Capture the cell that displays the provided text and extract its [X, Y] central coordinate. 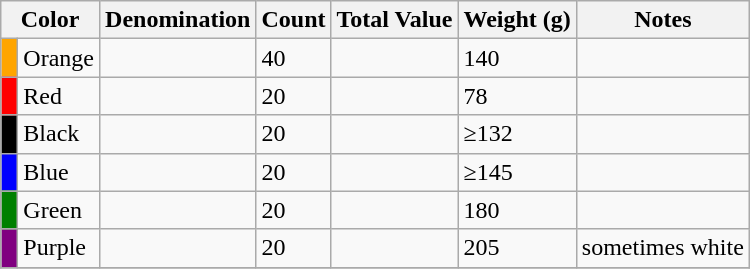
sometimes white [662, 248]
Black [59, 134]
Green [59, 210]
Color [50, 20]
40 [294, 58]
Total Value [394, 20]
≥132 [517, 134]
140 [517, 58]
Count [294, 20]
Blue [59, 172]
180 [517, 210]
Purple [59, 248]
Weight (g) [517, 20]
≥145 [517, 172]
78 [517, 96]
205 [517, 248]
Red [59, 96]
Notes [662, 20]
Orange [59, 58]
Denomination [178, 20]
